Identify which cell holds the provided text, then report its (X, Y) central coordinate. 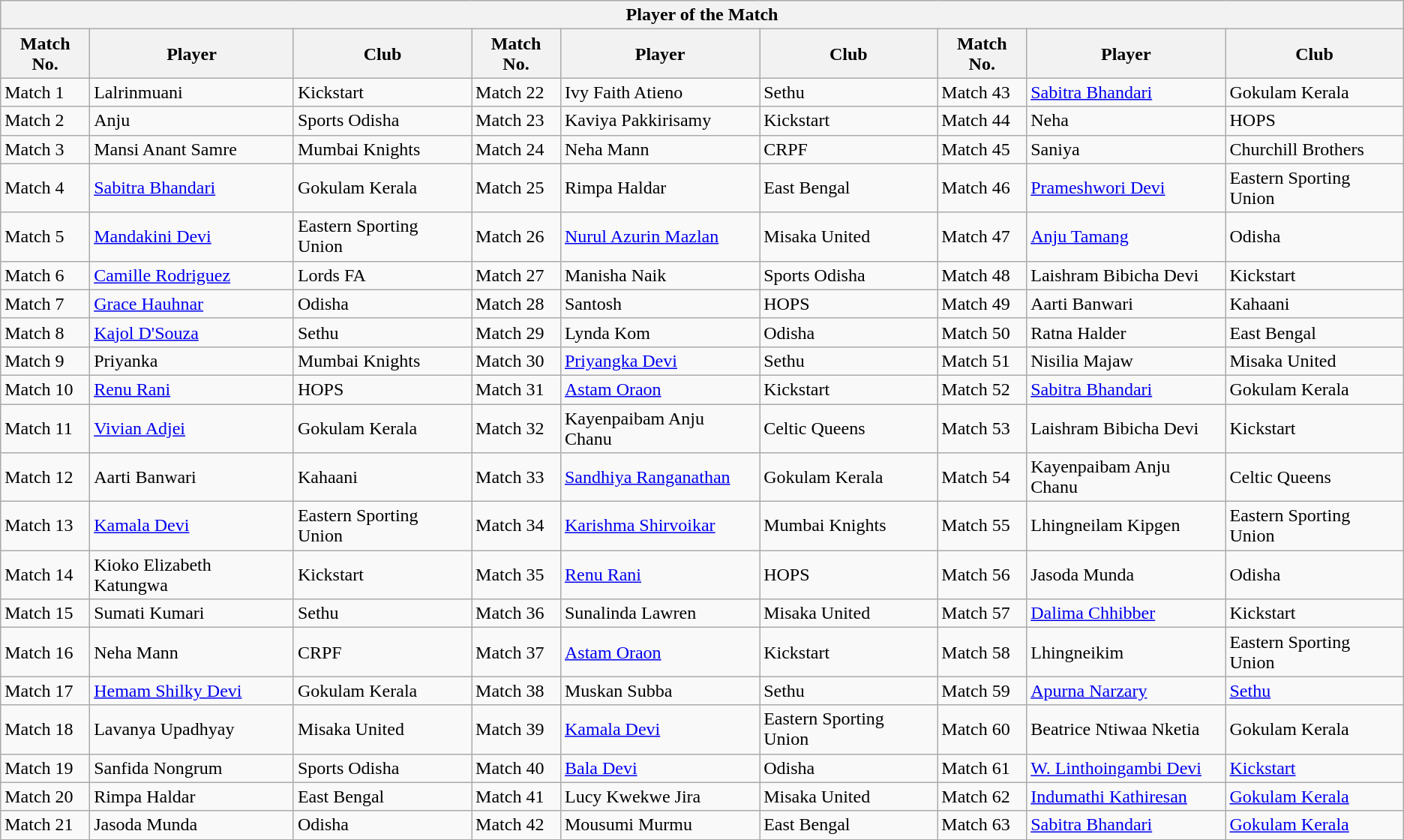
Match 63 (982, 825)
Nurul Azurin Mazlan (660, 237)
Match 1 (45, 92)
Manisha Naik (660, 275)
Kaviya Pakkirisamy (660, 121)
Match 5 (45, 237)
Match 26 (516, 237)
Match 23 (516, 121)
Vivian Adjei (192, 427)
Match 14 (45, 574)
Match 12 (45, 477)
Match 35 (516, 574)
Lhingneilam Kipgen (1126, 526)
Match 20 (45, 796)
Indumathi Kathiresan (1126, 796)
Match 11 (45, 427)
Match 54 (982, 477)
Dalima Chhibber (1126, 613)
Ratna Halder (1126, 332)
Lucy Kwekwe Jira (660, 796)
Match 47 (982, 237)
Match 21 (45, 825)
Match 4 (45, 187)
Match 38 (516, 691)
Neha (1126, 121)
Match 17 (45, 691)
Match 46 (982, 187)
Match 24 (516, 149)
Camille Rodriguez (192, 275)
Match 60 (982, 729)
Match 15 (45, 613)
Match 36 (516, 613)
Match 18 (45, 729)
Match 6 (45, 275)
Match 42 (516, 825)
Sunalinda Lawren (660, 613)
Priyangka Devi (660, 361)
Bala Devi (660, 768)
Lhingneikim (1126, 652)
Match 28 (516, 304)
Match 45 (982, 149)
Match 2 (45, 121)
Match 44 (982, 121)
Saniya (1126, 149)
Match 16 (45, 652)
Lynda Kom (660, 332)
Match 31 (516, 389)
Match 3 (45, 149)
Match 39 (516, 729)
Match 43 (982, 92)
Match 8 (45, 332)
Match 19 (45, 768)
Match 62 (982, 796)
Match 61 (982, 768)
Grace Hauhnar (192, 304)
Match 58 (982, 652)
Mousumi Murmu (660, 825)
Kioko Elizabeth Katungwa (192, 574)
Muskan Subba (660, 691)
Match 29 (516, 332)
Lords FA (382, 275)
Priyanka (192, 361)
Match 34 (516, 526)
Nisilia Majaw (1126, 361)
Hemam Shilky Devi (192, 691)
Match 10 (45, 389)
Sumati Kumari (192, 613)
Match 50 (982, 332)
Lalrinmuani (192, 92)
Beatrice Ntiwaa Nketia (1126, 729)
Match 52 (982, 389)
Match 13 (45, 526)
Match 48 (982, 275)
Match 57 (982, 613)
Match 53 (982, 427)
Match 33 (516, 477)
Match 59 (982, 691)
Prameshwori Devi (1126, 187)
Match 40 (516, 768)
Mandakini Devi (192, 237)
Kajol D'Souza (192, 332)
Lavanya Upadhyay (192, 729)
Mansi Anant Samre (192, 149)
Match 49 (982, 304)
Match 25 (516, 187)
Match 9 (45, 361)
W. Linthoingambi Devi (1126, 768)
Match 56 (982, 574)
Match 37 (516, 652)
Santosh (660, 304)
Match 7 (45, 304)
Match 55 (982, 526)
Match 30 (516, 361)
Match 27 (516, 275)
Match 22 (516, 92)
Anju (192, 121)
Ivy Faith Atieno (660, 92)
Anju Tamang (1126, 237)
Sanfida Nongrum (192, 768)
Churchill Brothers (1314, 149)
Match 51 (982, 361)
Karishma Shirvoikar (660, 526)
Sandhiya Ranganathan (660, 477)
Match 41 (516, 796)
Apurna Narzary (1126, 691)
Player of the Match (702, 15)
Match 32 (516, 427)
